Output the (x, y) coordinate of the center of the cell containing the given text.  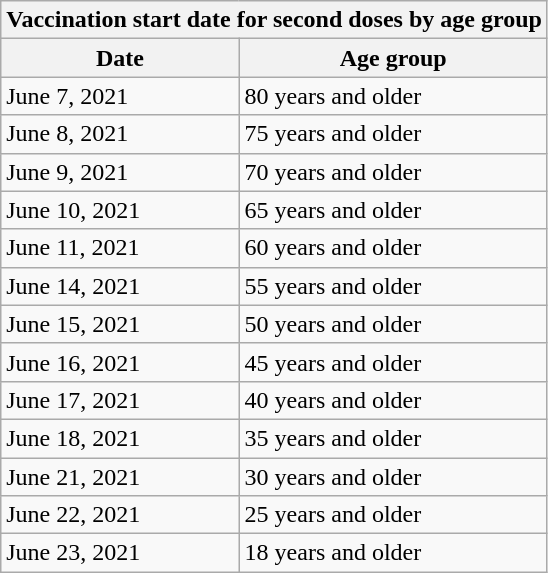
June 14, 2021 (120, 286)
25 years and older (393, 515)
June 15, 2021 (120, 324)
75 years and older (393, 134)
June 21, 2021 (120, 477)
June 11, 2021 (120, 248)
30 years and older (393, 477)
June 9, 2021 (120, 172)
June 17, 2021 (120, 400)
June 16, 2021 (120, 362)
70 years and older (393, 172)
45 years and older (393, 362)
June 18, 2021 (120, 438)
65 years and older (393, 210)
Vaccination start date for second doses by age group (274, 20)
Age group (393, 58)
55 years and older (393, 286)
40 years and older (393, 400)
June 10, 2021 (120, 210)
June 8, 2021 (120, 134)
June 22, 2021 (120, 515)
60 years and older (393, 248)
80 years and older (393, 96)
June 7, 2021 (120, 96)
50 years and older (393, 324)
Date (120, 58)
June 23, 2021 (120, 553)
18 years and older (393, 553)
35 years and older (393, 438)
